Scan for the cell matching the given text and deliver its [X, Y] coordinate at center. 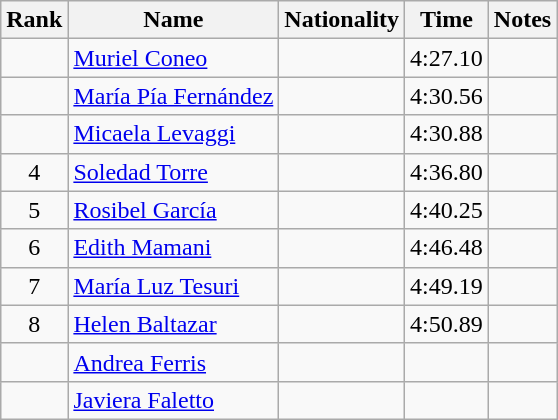
Andrea Ferris [174, 362]
6 [34, 248]
4:30.56 [447, 96]
4:40.25 [447, 210]
8 [34, 324]
4:50.89 [447, 324]
5 [34, 210]
Rank [34, 20]
4 [34, 172]
4:27.10 [447, 58]
4:36.80 [447, 172]
Name [174, 20]
Edith Mamani [174, 248]
4:46.48 [447, 248]
Nationality [342, 20]
4:30.88 [447, 134]
Micaela Levaggi [174, 134]
Helen Baltazar [174, 324]
Soledad Torre [174, 172]
Notes [522, 20]
4:49.19 [447, 286]
Rosibel García [174, 210]
Javiera Faletto [174, 400]
María Luz Tesuri [174, 286]
Time [447, 20]
7 [34, 286]
María Pía Fernández [174, 96]
Muriel Coneo [174, 58]
